From the cell containing the given text, extract its center point as (x, y) coordinate. 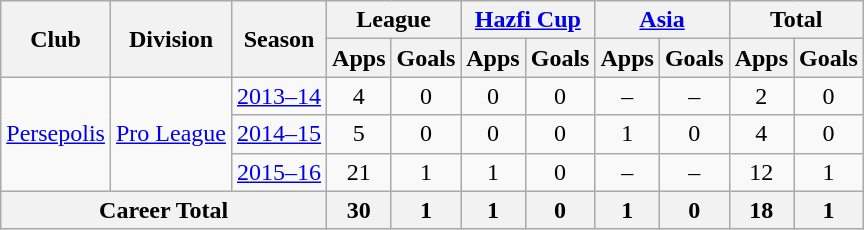
Season (280, 39)
Hazfi Cup (528, 20)
Asia (662, 20)
30 (359, 210)
League (394, 20)
Career Total (164, 210)
Persepolis (56, 134)
5 (359, 134)
21 (359, 172)
Club (56, 39)
12 (761, 172)
2 (761, 96)
18 (761, 210)
Pro League (170, 134)
2014–15 (280, 134)
Division (170, 39)
2015–16 (280, 172)
2013–14 (280, 96)
Total (796, 20)
